For the text-containing cell, return its midpoint in (x, y) coordinate format. 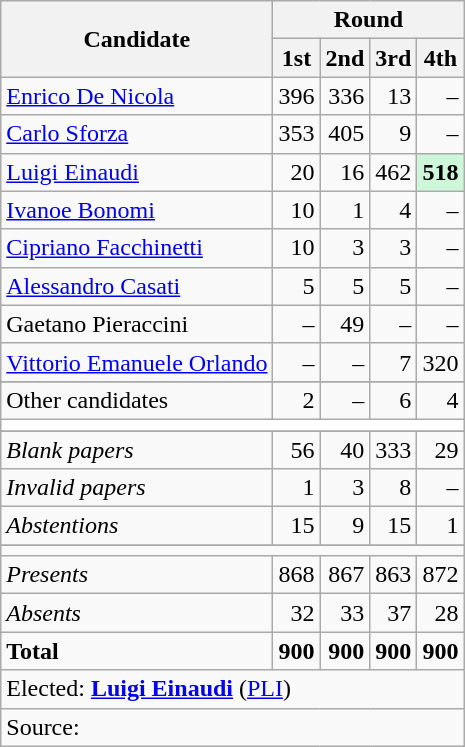
20 (296, 172)
Total (137, 651)
Vittorio Emanuele Orlando (137, 362)
29 (440, 449)
16 (345, 172)
Gaetano Pieraccini (137, 324)
Abstentions (137, 526)
37 (394, 613)
7 (394, 362)
872 (440, 575)
Presents (137, 575)
405 (345, 134)
Luigi Einaudi (137, 172)
32 (296, 613)
28 (440, 613)
Ivanoe Bonomi (137, 210)
4th (440, 58)
49 (345, 324)
Carlo Sforza (137, 134)
396 (296, 96)
Absents (137, 613)
Blank papers (137, 449)
8 (394, 488)
867 (345, 575)
353 (296, 134)
333 (394, 449)
Invalid papers (137, 488)
863 (394, 575)
Cipriano Facchinetti (137, 248)
40 (345, 449)
1st (296, 58)
2 (296, 400)
Alessandro Casati (137, 286)
13 (394, 96)
Source: (232, 727)
Elected: Luigi Einaudi (PLI) (232, 689)
518 (440, 172)
2nd (345, 58)
Enrico De Nicola (137, 96)
3rd (394, 58)
868 (296, 575)
462 (394, 172)
Other candidates (137, 400)
320 (440, 362)
33 (345, 613)
56 (296, 449)
Round (368, 20)
336 (345, 96)
6 (394, 400)
Candidate (137, 39)
